Find where the given text appears and provide that cell's center as (x, y) coordinate. 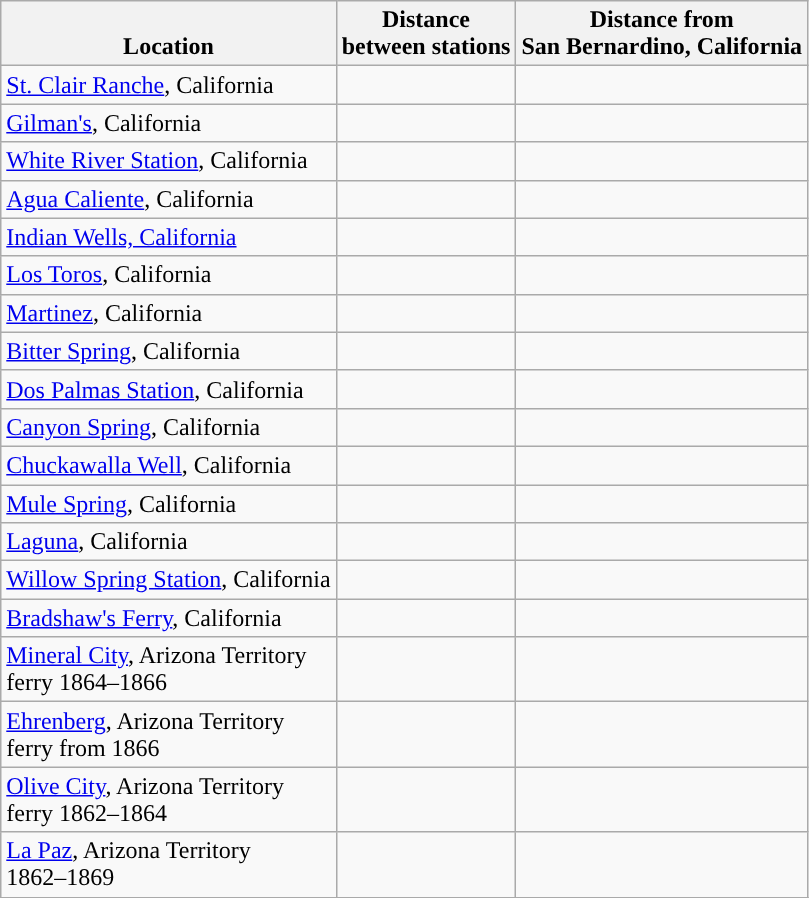
Olive City, Arizona Territory ferry 1862–1864 (168, 800)
Bradshaw's Ferry, California (168, 618)
Location (168, 34)
Mineral City, Arizona Territoryferry 1864–1866 (168, 670)
Indian Wells, California (168, 237)
Mule Spring, California (168, 503)
Chuckawalla Well, California (168, 465)
Ehrenberg, Arizona Territory ferry from 1866 (168, 734)
Laguna, California (168, 542)
Canyon Spring, California (168, 427)
Bitter Spring, California (168, 351)
Distancebetween stations (426, 34)
Willow Spring Station, California (168, 580)
Agua Caliente, California (168, 199)
White River Station, California (168, 161)
Distance fromSan Bernardino, California (662, 34)
La Paz, Arizona Territory1862–1869 (168, 864)
St. Clair Ranche, California (168, 85)
Gilman's, California (168, 123)
Los Toros, California (168, 275)
Dos Palmas Station, California (168, 389)
Martinez, California (168, 313)
